Pinpoint the cell where the given text exists, returning its [X, Y] midpoint coordinate. 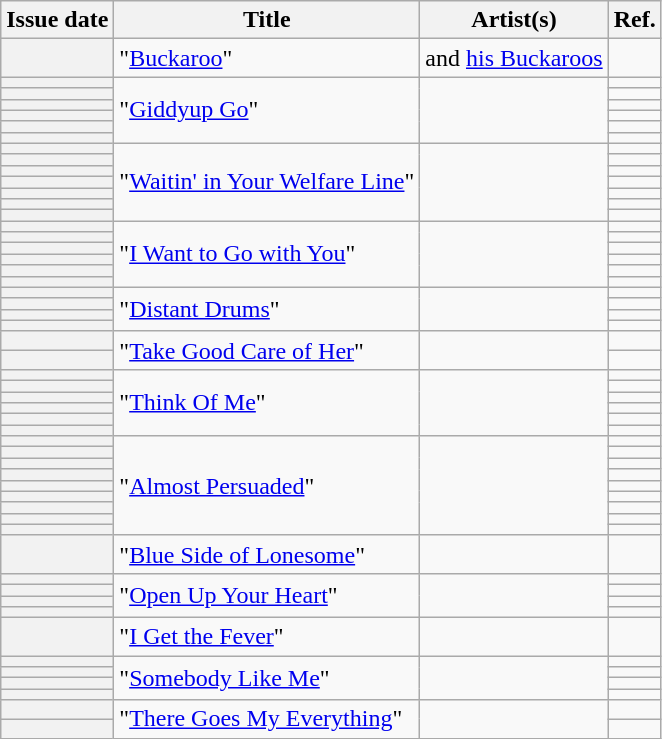
Ref. [634, 20]
"Open Up Your Heart" [267, 595]
"Buckaroo" [267, 58]
"Distant Drums" [267, 309]
"Take Good Care of Her" [267, 350]
"There Goes My Everything" [267, 719]
"I Want to Go with You" [267, 254]
"Giddyup Go" [267, 110]
"Blue Side of Lonesome" [267, 554]
"Waitin' in Your Welfare Line" [267, 182]
"I Get the Fever" [267, 637]
"Think Of Me" [267, 402]
Title [267, 20]
and his Buckaroos [514, 58]
Issue date [58, 20]
"Somebody Like Me" [267, 678]
"Almost Persuaded" [267, 486]
Artist(s) [514, 20]
